Return the [x, y] coordinate for the center point of the cell that contains the specified text.  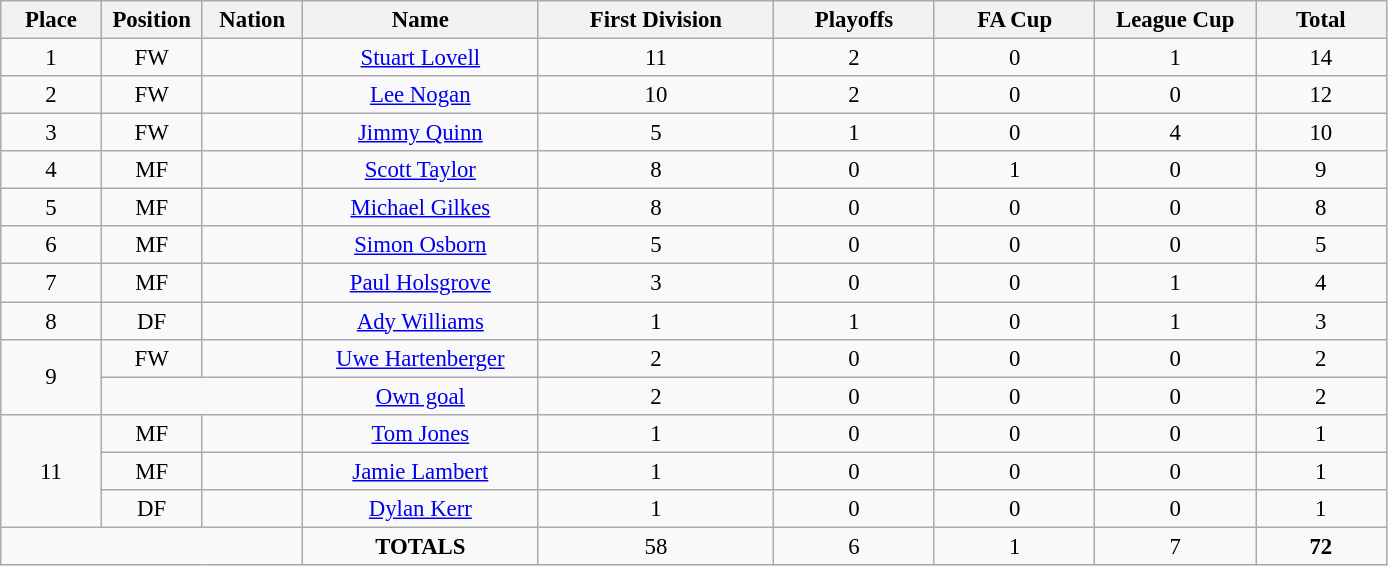
Michael Gilkes [421, 208]
Dylan Kerr [421, 509]
TOTALS [421, 546]
Ady Williams [421, 321]
Tom Jones [421, 433]
Place [52, 20]
Jamie Lambert [421, 471]
Nation [252, 20]
72 [1322, 546]
Jimmy Quinn [421, 133]
12 [1322, 95]
First Division [656, 20]
Lee Nogan [421, 95]
Name [421, 20]
Total [1322, 20]
Uwe Hartenberger [421, 358]
Simon Osborn [421, 245]
Own goal [421, 396]
FA Cup [1014, 20]
Scott Taylor [421, 170]
14 [1322, 58]
League Cup [1176, 20]
Stuart Lovell [421, 58]
Position [152, 20]
Paul Holsgrove [421, 283]
58 [656, 546]
Playoffs [854, 20]
